Locate the cell with the specified text and output its [x, y] center coordinate. 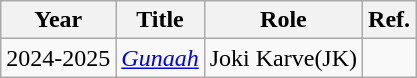
Role [283, 20]
Joki Karve(JK) [283, 58]
Gunaah [160, 58]
Title [160, 20]
Year [58, 20]
2024-2025 [58, 58]
Ref. [390, 20]
